From the cell containing the given text, extract its center point as (x, y) coordinate. 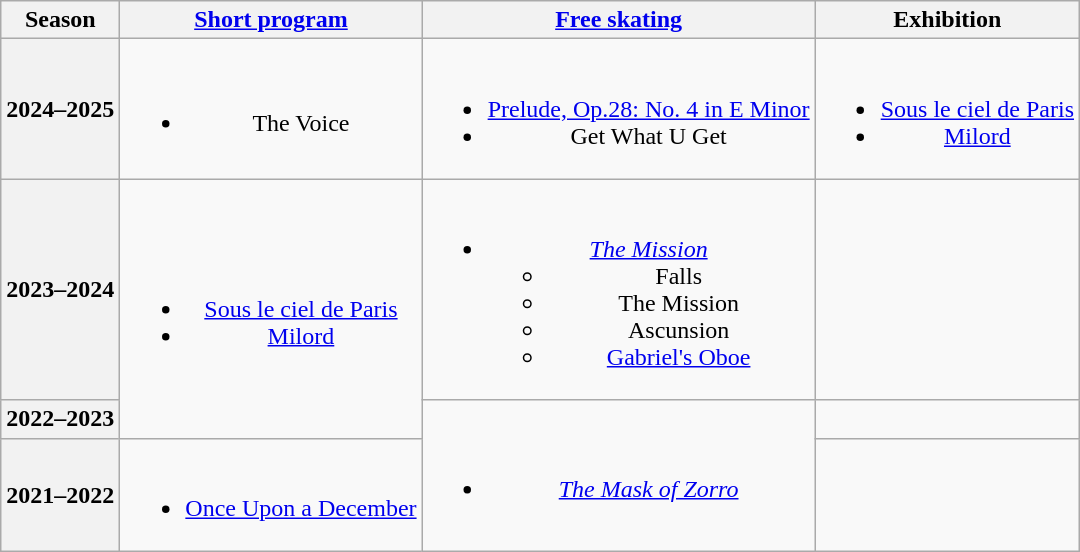
The MissionFallsThe MissionAscunsion Gabriel's Oboe (618, 290)
The Voice (271, 109)
Exhibition (947, 20)
Season (60, 20)
2023–2024 (60, 290)
Once Upon a December (271, 494)
2021–2022 (60, 494)
The Mask of Zorro (618, 476)
Short program (271, 20)
Free skating (618, 20)
2024–2025 (60, 109)
2022–2023 (60, 419)
Prelude, Op.28: No. 4 in E Minor Get What U Get (618, 109)
